Locate the cell with the specified text and output its (X, Y) center coordinate. 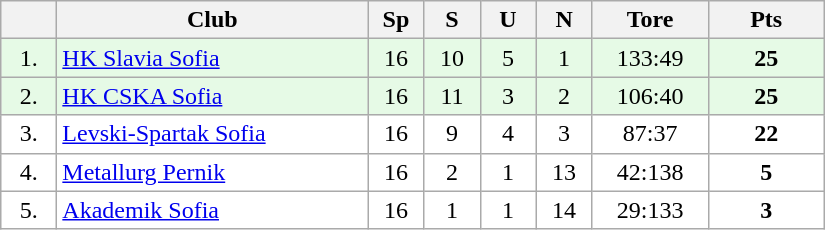
Levski-Spartak Sofia (212, 134)
Metallurg Pernik (212, 172)
Pts (766, 20)
Club (212, 20)
10 (452, 58)
133:49 (650, 58)
4 (508, 134)
Akademik Sofia (212, 210)
1. (29, 58)
5. (29, 210)
11 (452, 96)
22 (766, 134)
106:40 (650, 96)
HK CSKA Sofia (212, 96)
S (452, 20)
N (564, 20)
U (508, 20)
4. (29, 172)
42:138 (650, 172)
Tore (650, 20)
13 (564, 172)
HK Slavia Sofia (212, 58)
29:133 (650, 210)
2. (29, 96)
3. (29, 134)
9 (452, 134)
14 (564, 210)
87:37 (650, 134)
Sp (396, 20)
